Pinpoint the cell where the given text exists, returning its (X, Y) midpoint coordinate. 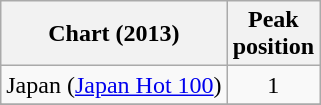
1 (273, 85)
Peakposition (273, 34)
Chart (2013) (114, 34)
Japan (Japan Hot 100) (114, 85)
